Pinpoint the cell where the given text exists, returning its [X, Y] midpoint coordinate. 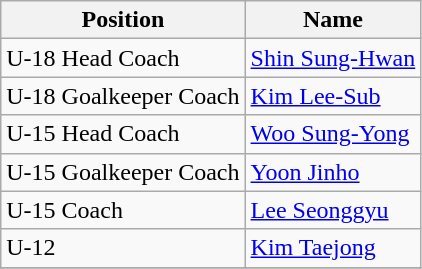
Position [123, 20]
U-18 Head Coach [123, 58]
U-15 Goalkeeper Coach [123, 172]
Name [333, 20]
U-15 Head Coach [123, 134]
Kim Taejong [333, 248]
U-15 Coach [123, 210]
U-12 [123, 248]
Shin Sung-Hwan [333, 58]
Yoon Jinho [333, 172]
U-18 Goalkeeper Coach [123, 96]
Lee Seonggyu [333, 210]
Woo Sung-Yong [333, 134]
Kim Lee-Sub [333, 96]
